Search for the cell housing the specified text and yield its [X, Y] center coordinate. 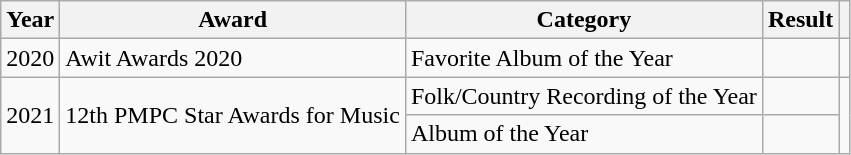
Favorite Album of the Year [584, 58]
12th PMPC Star Awards for Music [233, 115]
2020 [30, 58]
Awit Awards 2020 [233, 58]
2021 [30, 115]
Folk/Country Recording of the Year [584, 96]
Category [584, 20]
Result [800, 20]
Award [233, 20]
Album of the Year [584, 134]
Year [30, 20]
